Output the [x, y] coordinate of the center of the cell containing the given text.  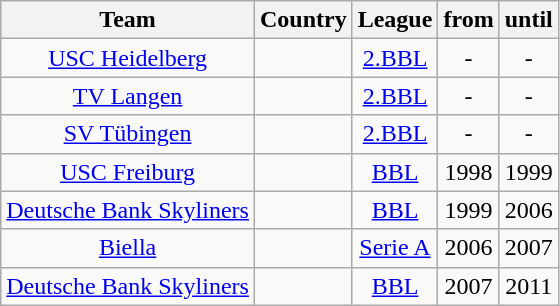
2011 [528, 286]
1998 [468, 172]
until [528, 20]
Serie A [395, 248]
Biella [128, 248]
from [468, 20]
League [395, 20]
SV Tübingen [128, 134]
Team [128, 20]
USC Freiburg [128, 172]
TV Langen [128, 96]
Country [303, 20]
USC Heidelberg [128, 58]
